Detect which cell encompasses the target text, then output its (x, y) center coordinate. 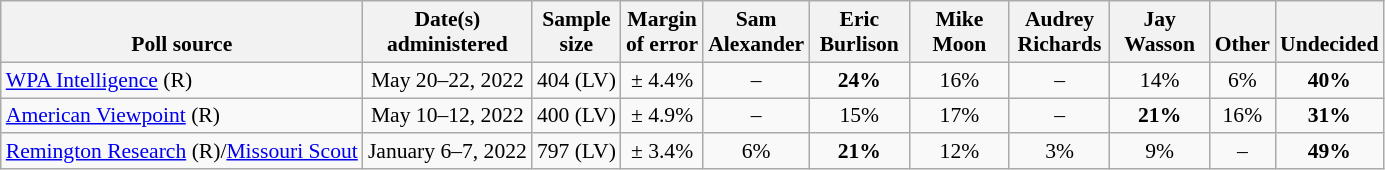
WPA Intelligence (R) (182, 80)
Remington Research (R)/Missouri Scout (182, 152)
12% (959, 152)
17% (959, 116)
EricBurlison (859, 32)
May 10–12, 2022 (448, 116)
± 3.4% (662, 152)
± 4.4% (662, 80)
3% (1059, 152)
January 6–7, 2022 (448, 152)
49% (1329, 152)
SamAlexander (756, 32)
Date(s)administered (448, 32)
Samplesize (576, 32)
AudreyRichards (1059, 32)
797 (LV) (576, 152)
40% (1329, 80)
14% (1160, 80)
400 (LV) (576, 116)
JayWasson (1160, 32)
Undecided (1329, 32)
Marginof error (662, 32)
Poll source (182, 32)
± 4.9% (662, 116)
15% (859, 116)
May 20–22, 2022 (448, 80)
404 (LV) (576, 80)
MikeMoon (959, 32)
9% (1160, 152)
Other (1242, 32)
31% (1329, 116)
24% (859, 80)
American Viewpoint (R) (182, 116)
